Determine the [X, Y] coordinate at the center of the cell enclosing the given text.  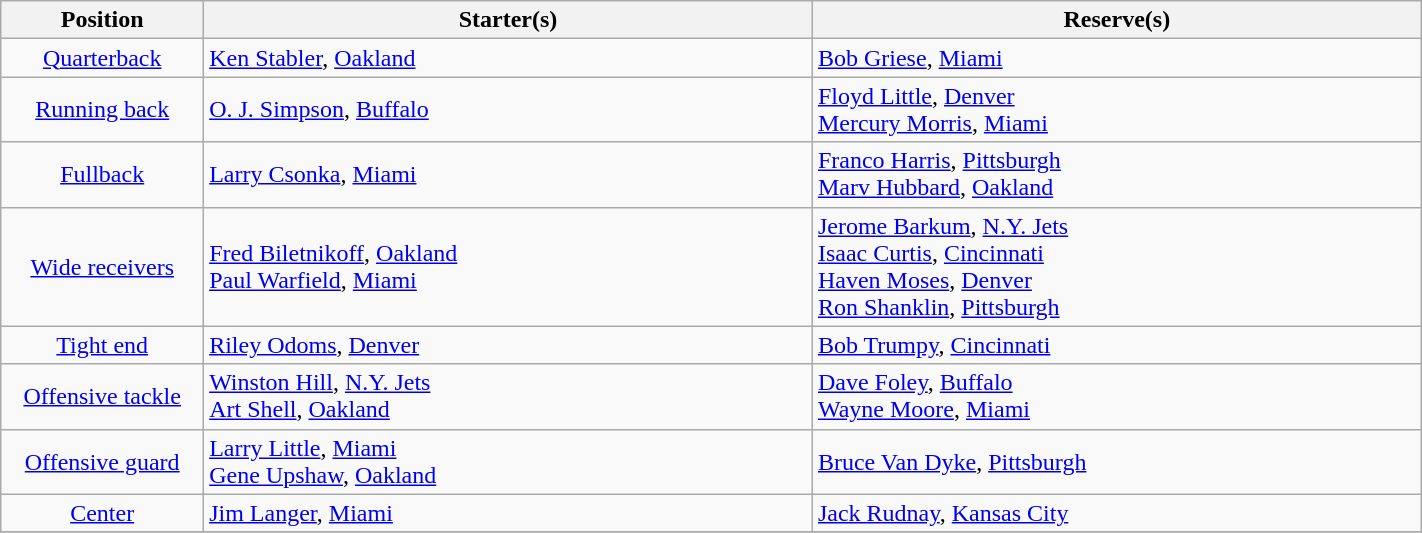
Fullback [102, 174]
Fred Biletnikoff, Oakland Paul Warfield, Miami [508, 266]
O. J. Simpson, Buffalo [508, 110]
Reserve(s) [1116, 20]
Ken Stabler, Oakland [508, 58]
Riley Odoms, Denver [508, 345]
Wide receivers [102, 266]
Larry Little, Miami Gene Upshaw, Oakland [508, 462]
Jim Langer, Miami [508, 513]
Quarterback [102, 58]
Winston Hill, N.Y. Jets Art Shell, Oakland [508, 396]
Running back [102, 110]
Franco Harris, Pittsburgh Marv Hubbard, Oakland [1116, 174]
Starter(s) [508, 20]
Floyd Little, Denver Mercury Morris, Miami [1116, 110]
Dave Foley, Buffalo Wayne Moore, Miami [1116, 396]
Bob Trumpy, Cincinnati [1116, 345]
Jack Rudnay, Kansas City [1116, 513]
Offensive guard [102, 462]
Offensive tackle [102, 396]
Bob Griese, Miami [1116, 58]
Bruce Van Dyke, Pittsburgh [1116, 462]
Larry Csonka, Miami [508, 174]
Center [102, 513]
Position [102, 20]
Jerome Barkum, N.Y. Jets Isaac Curtis, Cincinnati Haven Moses, Denver Ron Shanklin, Pittsburgh [1116, 266]
Tight end [102, 345]
